Identify which cell holds the provided text, then report its [X, Y] central coordinate. 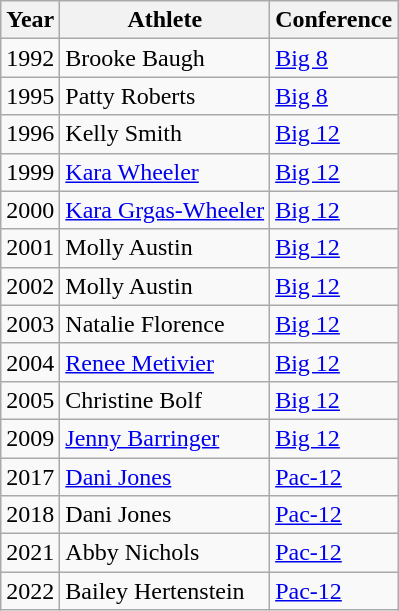
Kelly Smith [165, 134]
Conference [334, 20]
2018 [30, 515]
Patty Roberts [165, 96]
2002 [30, 286]
Kara Grgas-Wheeler [165, 210]
2017 [30, 477]
2003 [30, 324]
2005 [30, 400]
Brooke Baugh [165, 58]
2000 [30, 210]
Kara Wheeler [165, 172]
2001 [30, 248]
Jenny Barringer [165, 438]
1992 [30, 58]
Natalie Florence [165, 324]
Year [30, 20]
Bailey Hertenstein [165, 591]
1995 [30, 96]
Athlete [165, 20]
2004 [30, 362]
2021 [30, 553]
Renee Metivier [165, 362]
2022 [30, 591]
Abby Nichols [165, 553]
1996 [30, 134]
2009 [30, 438]
1999 [30, 172]
Christine Bolf [165, 400]
